Locate the cell with the specified text and output its (x, y) center coordinate. 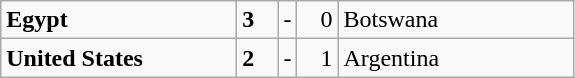
United States (119, 58)
Botswana (456, 20)
2 (258, 58)
1 (318, 58)
0 (318, 20)
Egypt (119, 20)
3 (258, 20)
Argentina (456, 58)
